Detect which cell encompasses the target text, then output its [x, y] center coordinate. 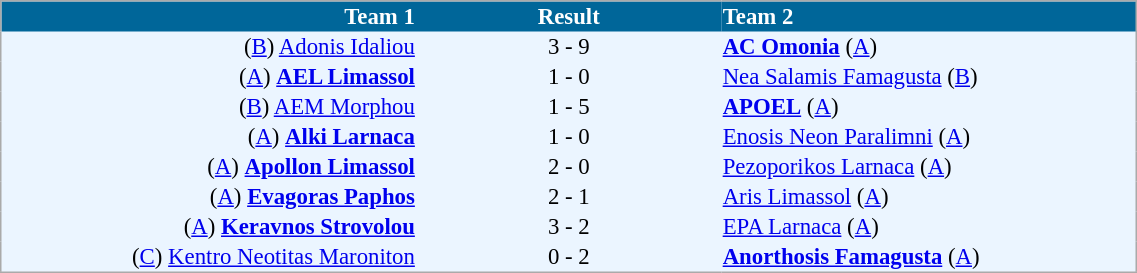
(A) Evagoras Paphos [209, 197]
APOEL (A) [929, 107]
(A) Alki Larnaca [209, 137]
3 - 2 [568, 227]
Pezoporikos Larnaca (A) [929, 167]
(A) Keravnos Strovolou [209, 227]
3 - 9 [568, 47]
(A) AEL Limassol [209, 77]
Anorthosis Famagusta (A) [929, 257]
0 - 2 [568, 257]
Enosis Neon Paralimni (A) [929, 137]
(B) Adonis Idaliou [209, 47]
2 - 0 [568, 167]
Team 2 [929, 16]
Nea Salamis Famagusta (B) [929, 77]
AC Omonia (A) [929, 47]
(A) Apollon Limassol [209, 167]
2 - 1 [568, 197]
(C) Kentro Neotitas Maroniton [209, 257]
Team 1 [209, 16]
Aris Limassol (A) [929, 197]
EPA Larnaca (A) [929, 227]
Result [568, 16]
1 - 5 [568, 107]
(B) AEM Morphou [209, 107]
